Pinpoint the cell where the given text exists, returning its [X, Y] midpoint coordinate. 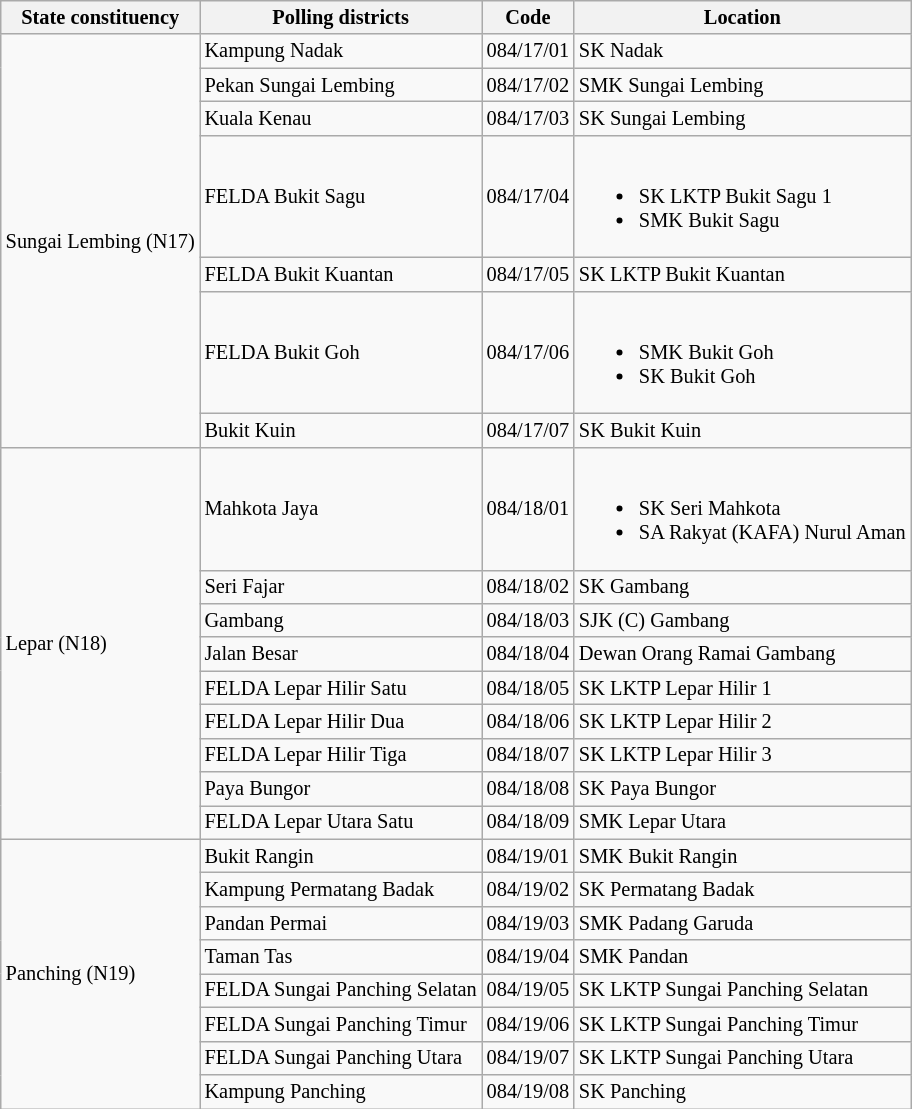
Kampung Nadak [341, 51]
Panching (N19) [100, 974]
SK Sungai Lembing [742, 118]
084/18/06 [528, 721]
Dewan Orang Ramai Gambang [742, 654]
Bukit Rangin [341, 856]
FELDA Sungai Panching Utara [341, 1058]
084/18/03 [528, 620]
084/17/04 [528, 196]
FELDA Lepar Hilir Dua [341, 721]
084/19/06 [528, 1024]
Pekan Sungai Lembing [341, 85]
Sungai Lembing (N17) [100, 240]
084/19/05 [528, 990]
084/17/07 [528, 431]
Seri Fajar [341, 587]
FELDA Sungai Panching Timur [341, 1024]
084/18/09 [528, 822]
084/17/01 [528, 51]
084/18/07 [528, 755]
Paya Bungor [341, 789]
Taman Tas [341, 957]
084/18/08 [528, 789]
SK LKTP Bukit Kuantan [742, 274]
FELDA Lepar Utara Satu [341, 822]
SK Panching [742, 1091]
Location [742, 17]
Lepar (N18) [100, 643]
SK LKTP Bukit Sagu 1SMK Bukit Sagu [742, 196]
084/17/03 [528, 118]
Polling districts [341, 17]
084/19/03 [528, 923]
FELDA Bukit Goh [341, 352]
SK Permatang Badak [742, 889]
SK Nadak [742, 51]
SMK Sungai Lembing [742, 85]
FELDA Bukit Sagu [341, 196]
084/19/04 [528, 957]
084/18/01 [528, 508]
Bukit Kuin [341, 431]
Code [528, 17]
Kampung Panching [341, 1091]
SMK Lepar Utara [742, 822]
Jalan Besar [341, 654]
SK LKTP Lepar Hilir 1 [742, 688]
State constituency [100, 17]
SK LKTP Lepar Hilir 2 [742, 721]
084/19/07 [528, 1058]
SK Gambang [742, 587]
SJK (C) Gambang [742, 620]
Kuala Kenau [341, 118]
084/19/02 [528, 889]
SK Paya Bungor [742, 789]
SK LKTP Sungai Panching Utara [742, 1058]
084/17/05 [528, 274]
084/17/02 [528, 85]
FELDA Lepar Hilir Tiga [341, 755]
084/17/06 [528, 352]
SMK Padang Garuda [742, 923]
FELDA Sungai Panching Selatan [341, 990]
Mahkota Jaya [341, 508]
FELDA Bukit Kuantan [341, 274]
SK LKTP Lepar Hilir 3 [742, 755]
SMK Pandan [742, 957]
Kampung Permatang Badak [341, 889]
SMK Bukit GohSK Bukit Goh [742, 352]
084/19/08 [528, 1091]
SK LKTP Sungai Panching Selatan [742, 990]
SK Bukit Kuin [742, 431]
SK Seri MahkotaSA Rakyat (KAFA) Nurul Aman [742, 508]
SK LKTP Sungai Panching Timur [742, 1024]
Pandan Permai [341, 923]
084/19/01 [528, 856]
084/18/04 [528, 654]
084/18/02 [528, 587]
SMK Bukit Rangin [742, 856]
Gambang [341, 620]
084/18/05 [528, 688]
FELDA Lepar Hilir Satu [341, 688]
